Return (X, Y) of the center of cell containing provided text 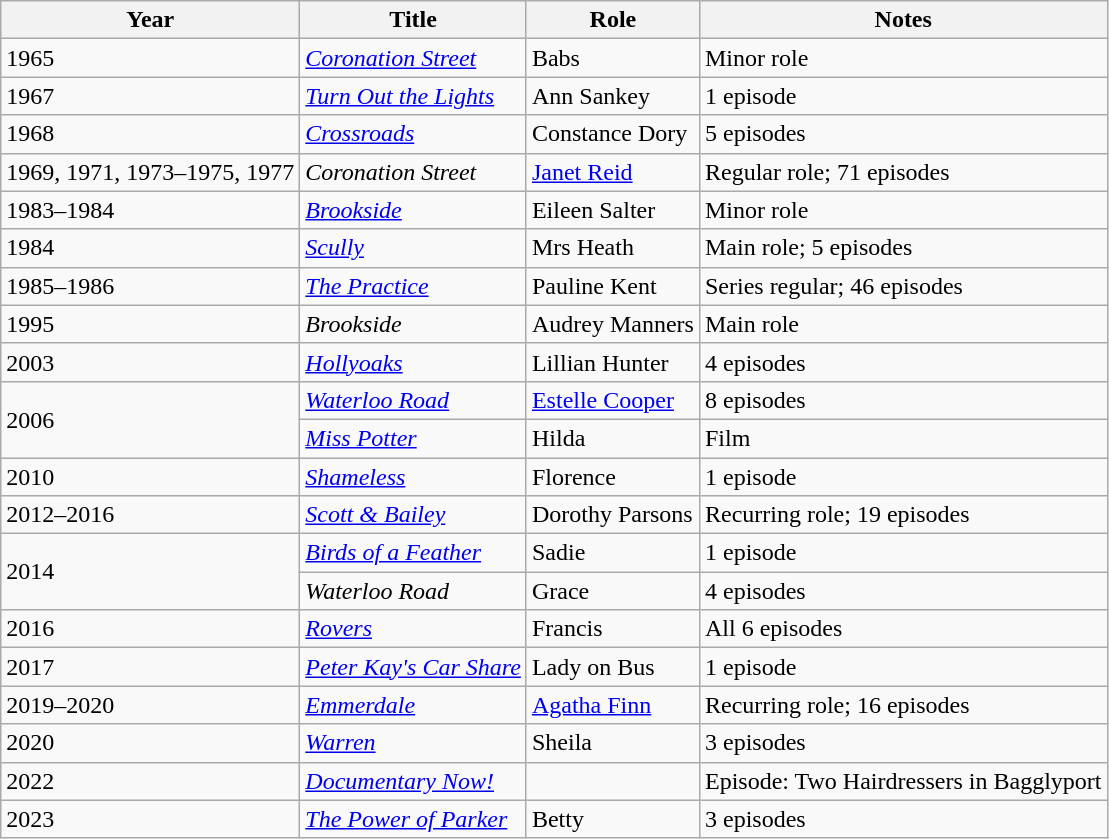
Year (150, 20)
Betty (612, 819)
Lillian Hunter (612, 362)
Birds of a Feather (414, 553)
Florence (612, 477)
Sadie (612, 553)
Recurring role; 19 episodes (903, 515)
Janet Reid (612, 172)
1984 (150, 248)
Dorothy Parsons (612, 515)
1965 (150, 58)
Ann Sankey (612, 96)
Recurring role; 16 episodes (903, 705)
2003 (150, 362)
Shameless (414, 477)
2022 (150, 781)
1969, 1971, 1973–1975, 1977 (150, 172)
1983–1984 (150, 210)
8 episodes (903, 400)
2019–2020 (150, 705)
Francis (612, 629)
Title (414, 20)
All 6 episodes (903, 629)
Miss Potter (414, 438)
2006 (150, 419)
Documentary Now! (414, 781)
Episode: Two Hairdressers in Bagglyport (903, 781)
Mrs Heath (612, 248)
Scott & Bailey (414, 515)
1995 (150, 324)
Regular role; 71 episodes (903, 172)
Pauline Kent (612, 286)
Main role; 5 episodes (903, 248)
Notes (903, 20)
Main role (903, 324)
The Power of Parker (414, 819)
1968 (150, 134)
Lady on Bus (612, 667)
Eileen Salter (612, 210)
Sheila (612, 743)
1985–1986 (150, 286)
Emmerdale (414, 705)
Film (903, 438)
Audrey Manners (612, 324)
Series regular; 46 episodes (903, 286)
Turn Out the Lights (414, 96)
5 episodes (903, 134)
2014 (150, 572)
Scully (414, 248)
Grace (612, 591)
Babs (612, 58)
Crossroads (414, 134)
1967 (150, 96)
Hollyoaks (414, 362)
Warren (414, 743)
Role (612, 20)
Agatha Finn (612, 705)
2020 (150, 743)
Hilda (612, 438)
The Practice (414, 286)
2012–2016 (150, 515)
Constance Dory (612, 134)
Estelle Cooper (612, 400)
Rovers (414, 629)
2023 (150, 819)
2016 (150, 629)
2017 (150, 667)
Peter Kay's Car Share (414, 667)
2010 (150, 477)
